Detect which cell encompasses the target text, then output its (X, Y) center coordinate. 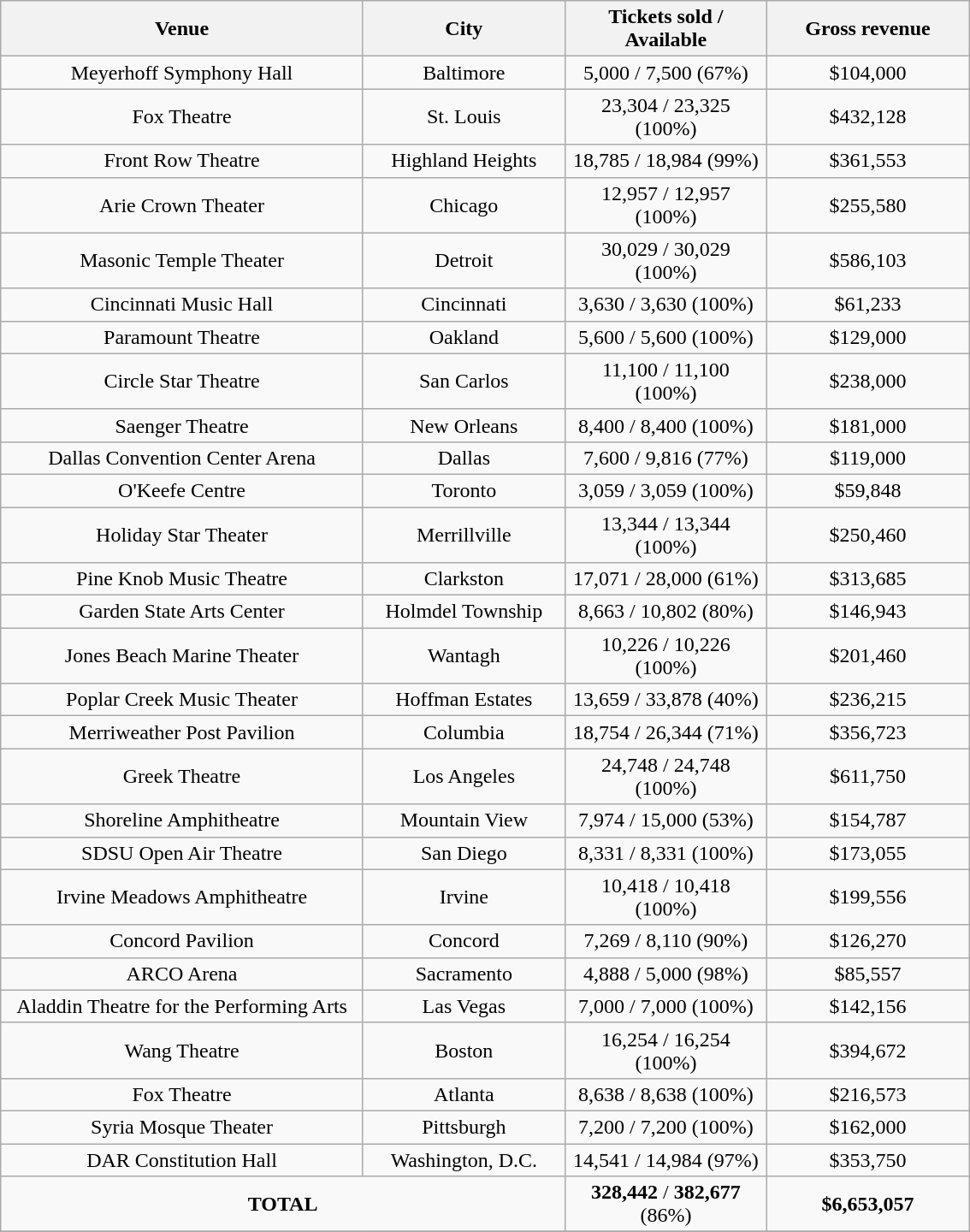
14,541 / 14,984 (97%) (665, 1159)
$173,055 (867, 853)
$119,000 (867, 458)
Masonic Temple Theater (182, 260)
$236,215 (867, 700)
13,344 / 13,344 (100%) (665, 534)
$356,723 (867, 732)
Merrillville (464, 534)
$162,000 (867, 1127)
18,754 / 26,344 (71%) (665, 732)
$61,233 (867, 305)
13,659 / 33,878 (40%) (665, 700)
Baltimore (464, 73)
$199,556 (867, 897)
ARCO Arena (182, 974)
Arie Crown Theater (182, 205)
$238,000 (867, 382)
$142,156 (867, 1006)
$146,943 (867, 612)
$255,580 (867, 205)
5,000 / 7,500 (67%) (665, 73)
$361,553 (867, 161)
4,888 / 5,000 (98%) (665, 974)
7,200 / 7,200 (100%) (665, 1127)
San Carlos (464, 382)
16,254 / 16,254 (100%) (665, 1051)
$6,653,057 (867, 1205)
Los Angeles (464, 777)
23,304 / 23,325 (100%) (665, 116)
$85,557 (867, 974)
3,630 / 3,630 (100%) (665, 305)
11,100 / 11,100 (100%) (665, 382)
Clarkston (464, 579)
Sacramento (464, 974)
Front Row Theatre (182, 161)
24,748 / 24,748 (100%) (665, 777)
$611,750 (867, 777)
$394,672 (867, 1051)
Greek Theatre (182, 777)
Mountain View (464, 820)
7,974 / 15,000 (53%) (665, 820)
7,600 / 9,816 (77%) (665, 458)
Holiday Star Theater (182, 534)
Venue (182, 29)
5,600 / 5,600 (100%) (665, 337)
$250,460 (867, 534)
Gross revenue (867, 29)
$586,103 (867, 260)
7,000 / 7,000 (100%) (665, 1006)
Highland Heights (464, 161)
$432,128 (867, 116)
Merriweather Post Pavilion (182, 732)
8,331 / 8,331 (100%) (665, 853)
Washington, D.C. (464, 1159)
$216,573 (867, 1094)
17,071 / 28,000 (61%) (665, 579)
Las Vegas (464, 1006)
O'Keefe Centre (182, 490)
Dallas (464, 458)
Concord Pavilion (182, 941)
Circle Star Theatre (182, 382)
Dallas Convention Center Arena (182, 458)
Garden State Arts Center (182, 612)
Hoffman Estates (464, 700)
18,785 / 18,984 (99%) (665, 161)
Shoreline Amphitheatre (182, 820)
$353,750 (867, 1159)
DAR Constitution Hall (182, 1159)
Pittsburgh (464, 1127)
$126,270 (867, 941)
$59,848 (867, 490)
Chicago (464, 205)
$181,000 (867, 425)
328,442 / 382,677 (86%) (665, 1205)
7,269 / 8,110 (90%) (665, 941)
3,059 / 3,059 (100%) (665, 490)
Saenger Theatre (182, 425)
Irvine Meadows Amphitheatre (182, 897)
Concord (464, 941)
Paramount Theatre (182, 337)
Wantagh (464, 655)
10,226 / 10,226 (100%) (665, 655)
$129,000 (867, 337)
Columbia (464, 732)
8,400 / 8,400 (100%) (665, 425)
30,029 / 30,029 (100%) (665, 260)
Jones Beach Marine Theater (182, 655)
Detroit (464, 260)
Pine Knob Music Theatre (182, 579)
$154,787 (867, 820)
SDSU Open Air Theatre (182, 853)
12,957 / 12,957 (100%) (665, 205)
St. Louis (464, 116)
Syria Mosque Theater (182, 1127)
10,418 / 10,418 (100%) (665, 897)
$313,685 (867, 579)
New Orleans (464, 425)
Atlanta (464, 1094)
Oakland (464, 337)
Cincinnati (464, 305)
$201,460 (867, 655)
$104,000 (867, 73)
8,663 / 10,802 (80%) (665, 612)
Poplar Creek Music Theater (182, 700)
Toronto (464, 490)
Irvine (464, 897)
Aladdin Theatre for the Performing Arts (182, 1006)
TOTAL (283, 1205)
Wang Theatre (182, 1051)
Cincinnati Music Hall (182, 305)
Tickets sold / Available (665, 29)
8,638 / 8,638 (100%) (665, 1094)
Boston (464, 1051)
City (464, 29)
San Diego (464, 853)
Holmdel Township (464, 612)
Meyerhoff Symphony Hall (182, 73)
